Pinpoint the cell where the given text exists, returning its (X, Y) midpoint coordinate. 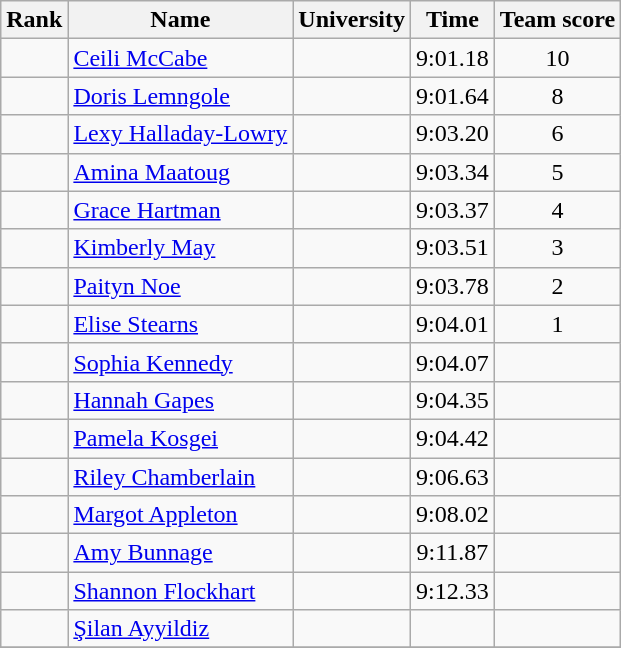
4 (557, 210)
9:03.78 (453, 286)
9:04.07 (453, 362)
Lexy Halladay-Lowry (180, 134)
9:03.20 (453, 134)
6 (557, 134)
Doris Lemngole (180, 96)
9:06.63 (453, 477)
Amy Bunnage (180, 553)
8 (557, 96)
9:04.01 (453, 324)
9:04.35 (453, 400)
Shannon Flockhart (180, 591)
University (352, 20)
5 (557, 172)
Ceili McCabe (180, 58)
Sophia Kennedy (180, 362)
Kimberly May (180, 248)
9:12.33 (453, 591)
Time (453, 20)
3 (557, 248)
9:03.51 (453, 248)
Name (180, 20)
9:08.02 (453, 515)
Hannah Gapes (180, 400)
Riley Chamberlain (180, 477)
9:03.37 (453, 210)
Rank (34, 20)
Grace Hartman (180, 210)
Pamela Kosgei (180, 438)
Margot Appleton (180, 515)
2 (557, 286)
9:03.34 (453, 172)
Team score (557, 20)
9:01.18 (453, 58)
Paityn Noe (180, 286)
9:04.42 (453, 438)
9:11.87 (453, 553)
1 (557, 324)
Elise Stearns (180, 324)
Şilan Ayyildiz (180, 629)
9:01.64 (453, 96)
Amina Maatoug (180, 172)
10 (557, 58)
